Provide the [X, Y] coordinate of the cell's center where the given text is located.  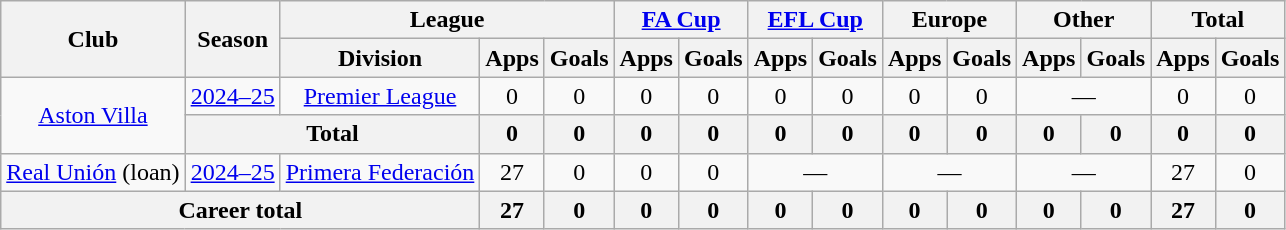
Real Unión (loan) [93, 172]
FA Cup [681, 20]
Club [93, 39]
EFL Cup [815, 20]
Season [232, 39]
Career total [240, 210]
Aston Villa [93, 115]
Europe [949, 20]
Other [1084, 20]
Primera Federación [380, 172]
Premier League [380, 96]
League [447, 20]
Division [380, 58]
